Provide the (X, Y) coordinate of the cell's center where the given text is located.  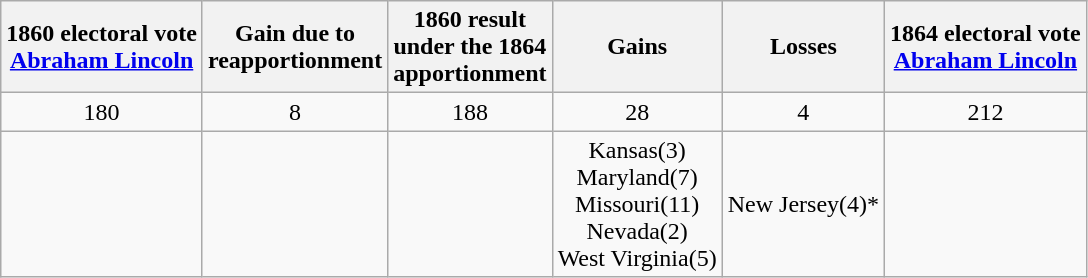
Gain due toreapportionment (294, 47)
180 (102, 112)
1860 electoral voteAbraham Lincoln (102, 47)
8 (294, 112)
Losses (803, 47)
New Jersey(4)* (803, 204)
1860 resultunder the 1864apportionment (470, 47)
4 (803, 112)
Kansas(3)Maryland(7)Missouri(11)Nevada(2)West Virginia(5) (637, 204)
28 (637, 112)
Gains (637, 47)
1864 electoral voteAbraham Lincoln (986, 47)
188 (470, 112)
212 (986, 112)
